Find where the given text appears and provide that cell's center as [X, Y] coordinate. 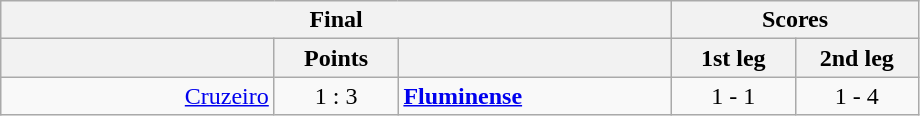
1 - 4 [857, 96]
Scores [794, 20]
1 - 1 [733, 96]
Final [336, 20]
Fluminense [535, 96]
Cruzeiro [138, 96]
2nd leg [857, 58]
1st leg [733, 58]
Points [336, 58]
1 : 3 [336, 96]
